Extract the (X, Y) coordinate from the center of the cell holding the provided text.  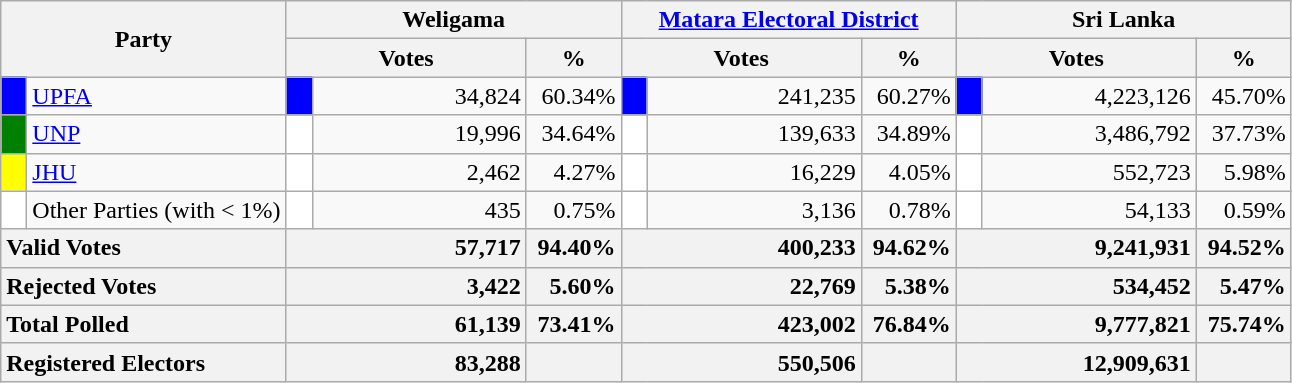
2,462 (419, 172)
139,633 (754, 134)
Sri Lanka (1124, 20)
83,288 (406, 362)
241,235 (754, 96)
Matara Electoral District (788, 20)
94.40% (574, 248)
534,452 (1076, 286)
12,909,631 (1076, 362)
3,136 (754, 210)
0.59% (1244, 210)
550,506 (741, 362)
Party (144, 39)
Weligama (454, 20)
34,824 (419, 96)
34.89% (908, 134)
0.78% (908, 210)
34.64% (574, 134)
9,777,821 (1076, 324)
94.62% (908, 248)
4.27% (574, 172)
5.47% (1244, 286)
4.05% (908, 172)
Other Parties (with < 1%) (156, 210)
5.98% (1244, 172)
Rejected Votes (144, 286)
94.52% (1244, 248)
UNP (156, 134)
552,723 (1089, 172)
Registered Electors (144, 362)
60.27% (908, 96)
Valid Votes (144, 248)
435 (419, 210)
Total Polled (144, 324)
54,133 (1089, 210)
423,002 (741, 324)
57,717 (406, 248)
JHU (156, 172)
400,233 (741, 248)
73.41% (574, 324)
5.38% (908, 286)
60.34% (574, 96)
UPFA (156, 96)
19,996 (419, 134)
5.60% (574, 286)
9,241,931 (1076, 248)
61,139 (406, 324)
3,486,792 (1089, 134)
0.75% (574, 210)
75.74% (1244, 324)
45.70% (1244, 96)
37.73% (1244, 134)
76.84% (908, 324)
3,422 (406, 286)
22,769 (741, 286)
16,229 (754, 172)
4,223,126 (1089, 96)
